Return the (X, Y) coordinate for the center point of the cell that contains the specified text.  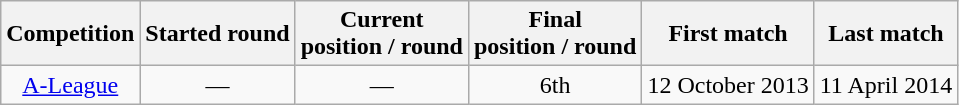
6th (554, 85)
Final position / round (554, 34)
Started round (218, 34)
12 October 2013 (728, 85)
11 April 2014 (886, 85)
Current position / round (382, 34)
Competition (70, 34)
A-League (70, 85)
Last match (886, 34)
First match (728, 34)
